Pinpoint the cell where the given text exists, returning its (x, y) midpoint coordinate. 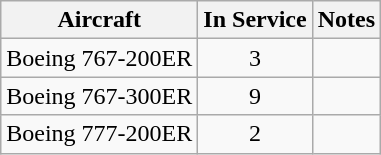
Notes (346, 20)
9 (255, 96)
Boeing 777-200ER (100, 134)
Aircraft (100, 20)
2 (255, 134)
Boeing 767-300ER (100, 96)
3 (255, 58)
Boeing 767-200ER (100, 58)
In Service (255, 20)
